Identify which cell holds the provided text, then report its (x, y) central coordinate. 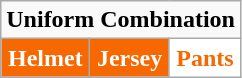
Jersey (130, 58)
Helmet (46, 58)
Pants (204, 58)
Uniform Combination (121, 20)
